Locate the cell with the specified text and output its [x, y] center coordinate. 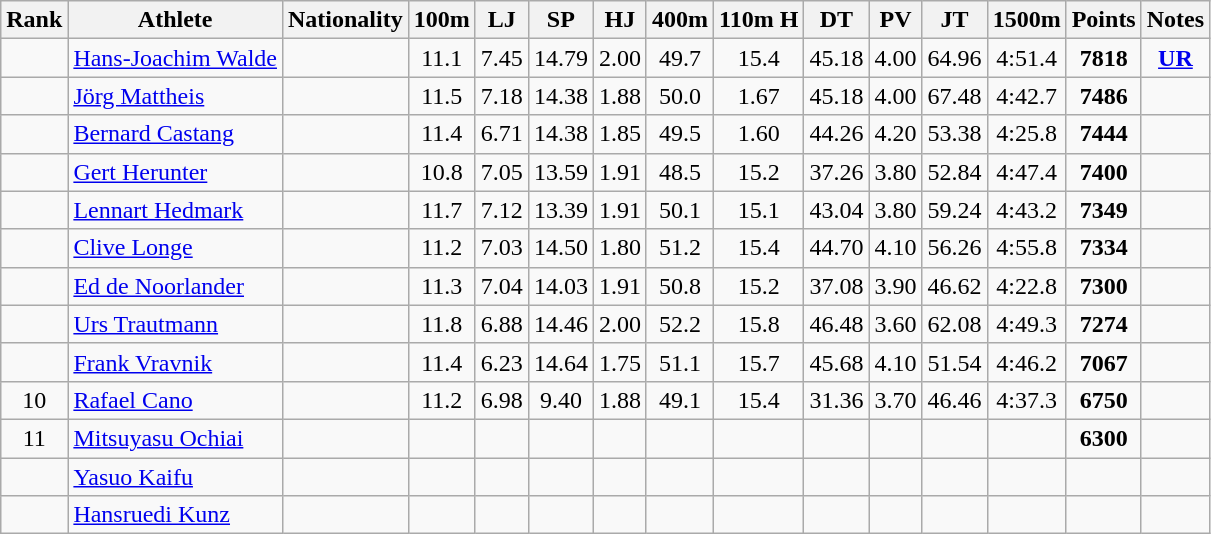
15.7 [759, 362]
11 [34, 438]
4.20 [896, 134]
7.04 [502, 286]
50.0 [680, 96]
6.88 [502, 324]
LJ [502, 20]
Jörg Mattheis [176, 96]
6300 [1104, 438]
7.12 [502, 210]
3.60 [896, 324]
53.38 [954, 134]
50.1 [680, 210]
7334 [1104, 248]
67.48 [954, 96]
Yasuo Kaifu [176, 477]
7067 [1104, 362]
44.70 [836, 248]
JT [954, 20]
14.46 [560, 324]
56.26 [954, 248]
49.1 [680, 400]
6.23 [502, 362]
4:25.8 [1026, 134]
14.79 [560, 58]
Clive Longe [176, 248]
Rank [34, 20]
SP [560, 20]
4:49.3 [1026, 324]
45.68 [836, 362]
Points [1104, 20]
44.26 [836, 134]
51.54 [954, 362]
48.5 [680, 172]
43.04 [836, 210]
49.7 [680, 58]
6.98 [502, 400]
4:51.4 [1026, 58]
4:37.3 [1026, 400]
15.1 [759, 210]
1.60 [759, 134]
46.46 [954, 400]
Frank Vravnik [176, 362]
11.3 [442, 286]
13.39 [560, 210]
6.71 [502, 134]
3.70 [896, 400]
400m [680, 20]
4:42.7 [1026, 96]
7300 [1104, 286]
4:47.4 [1026, 172]
4:43.2 [1026, 210]
7349 [1104, 210]
50.8 [680, 286]
64.96 [954, 58]
37.26 [836, 172]
4:55.8 [1026, 248]
11.7 [442, 210]
49.5 [680, 134]
Hans-Joachim Walde [176, 58]
Ed de Noorlander [176, 286]
Mitsuyasu Ochiai [176, 438]
10 [34, 400]
HJ [620, 20]
52.2 [680, 324]
14.50 [560, 248]
31.36 [836, 400]
100m [442, 20]
Hansruedi Kunz [176, 515]
4:46.2 [1026, 362]
37.08 [836, 286]
9.40 [560, 400]
7274 [1104, 324]
Rafael Cano [176, 400]
PV [896, 20]
7818 [1104, 58]
13.59 [560, 172]
59.24 [954, 210]
Bernard Castang [176, 134]
1.67 [759, 96]
1.85 [620, 134]
51.2 [680, 248]
Nationality [345, 20]
DT [836, 20]
15.8 [759, 324]
7.05 [502, 172]
52.84 [954, 172]
7.18 [502, 96]
UR [1175, 58]
14.64 [560, 362]
51.1 [680, 362]
46.48 [836, 324]
7400 [1104, 172]
7.03 [502, 248]
7486 [1104, 96]
10.8 [442, 172]
6750 [1104, 400]
62.08 [954, 324]
1.80 [620, 248]
1.75 [620, 362]
3.90 [896, 286]
Athlete [176, 20]
Gert Herunter [176, 172]
11.5 [442, 96]
46.62 [954, 286]
7444 [1104, 134]
110m H [759, 20]
14.03 [560, 286]
Lennart Hedmark [176, 210]
7.45 [502, 58]
Notes [1175, 20]
1500m [1026, 20]
Urs Trautmann [176, 324]
4:22.8 [1026, 286]
11.1 [442, 58]
11.8 [442, 324]
